Return the [X, Y] coordinate for the center point of the cell that contains the specified text.  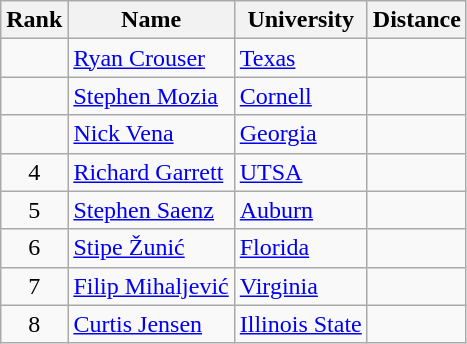
Stephen Saenz [151, 210]
Cornell [300, 96]
Texas [300, 58]
6 [34, 248]
Stephen Mozia [151, 96]
Nick Vena [151, 134]
Richard Garrett [151, 172]
5 [34, 210]
Georgia [300, 134]
Auburn [300, 210]
Filip Mihaljević [151, 286]
Ryan Crouser [151, 58]
University [300, 20]
Stipe Žunić [151, 248]
7 [34, 286]
4 [34, 172]
Rank [34, 20]
Name [151, 20]
Curtis Jensen [151, 324]
Virginia [300, 286]
Florida [300, 248]
Distance [416, 20]
UTSA [300, 172]
Illinois State [300, 324]
8 [34, 324]
